Detect which cell encompasses the target text, then output its (x, y) center coordinate. 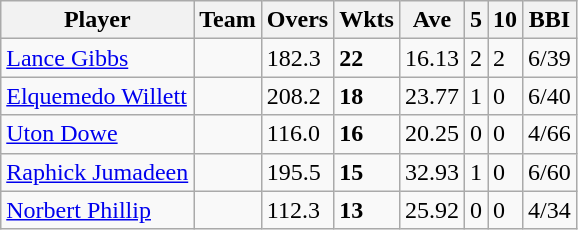
Ave (432, 20)
15 (367, 172)
13 (367, 210)
4/66 (550, 134)
10 (506, 20)
Raphick Jumadeen (98, 172)
18 (367, 96)
Overs (297, 20)
22 (367, 58)
5 (476, 20)
Elquemedo Willett (98, 96)
20.25 (432, 134)
116.0 (297, 134)
Player (98, 20)
6/39 (550, 58)
16.13 (432, 58)
195.5 (297, 172)
BBI (550, 20)
6/60 (550, 172)
182.3 (297, 58)
Lance Gibbs (98, 58)
112.3 (297, 210)
4/34 (550, 210)
23.77 (432, 96)
Norbert Phillip (98, 210)
Wkts (367, 20)
6/40 (550, 96)
16 (367, 134)
208.2 (297, 96)
32.93 (432, 172)
25.92 (432, 210)
Team (228, 20)
Uton Dowe (98, 134)
